Find where the given text appears and provide that cell's center as (x, y) coordinate. 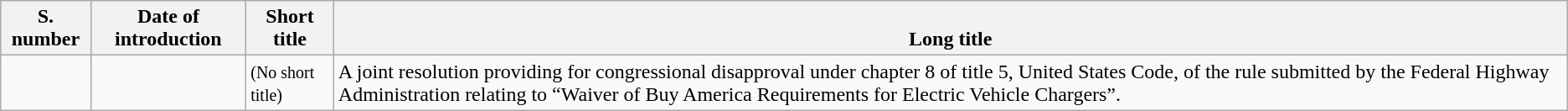
Long title (950, 29)
S. number (45, 29)
Date of introduction (168, 29)
(No short title) (290, 82)
Short title (290, 29)
